Output the [X, Y] coordinate of the center of the cell containing the given text.  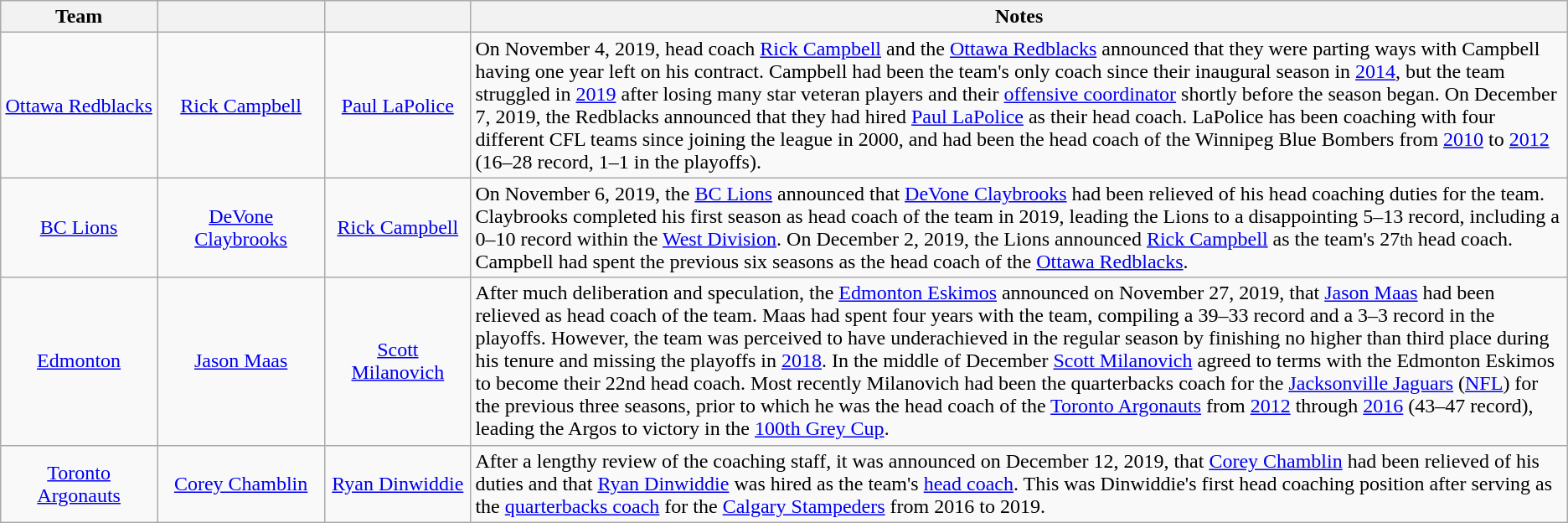
Paul LaPolice [398, 106]
Corey Chamblin [241, 484]
Toronto Argonauts [79, 484]
Ottawa Redblacks [79, 106]
Notes [1019, 17]
Team [79, 17]
Edmonton [79, 361]
Jason Maas [241, 361]
Ryan Dinwiddie [398, 484]
BC Lions [79, 228]
DeVone Claybrooks [241, 228]
Scott Milanovich [398, 361]
